From the cell containing the given text, extract its center point as (x, y) coordinate. 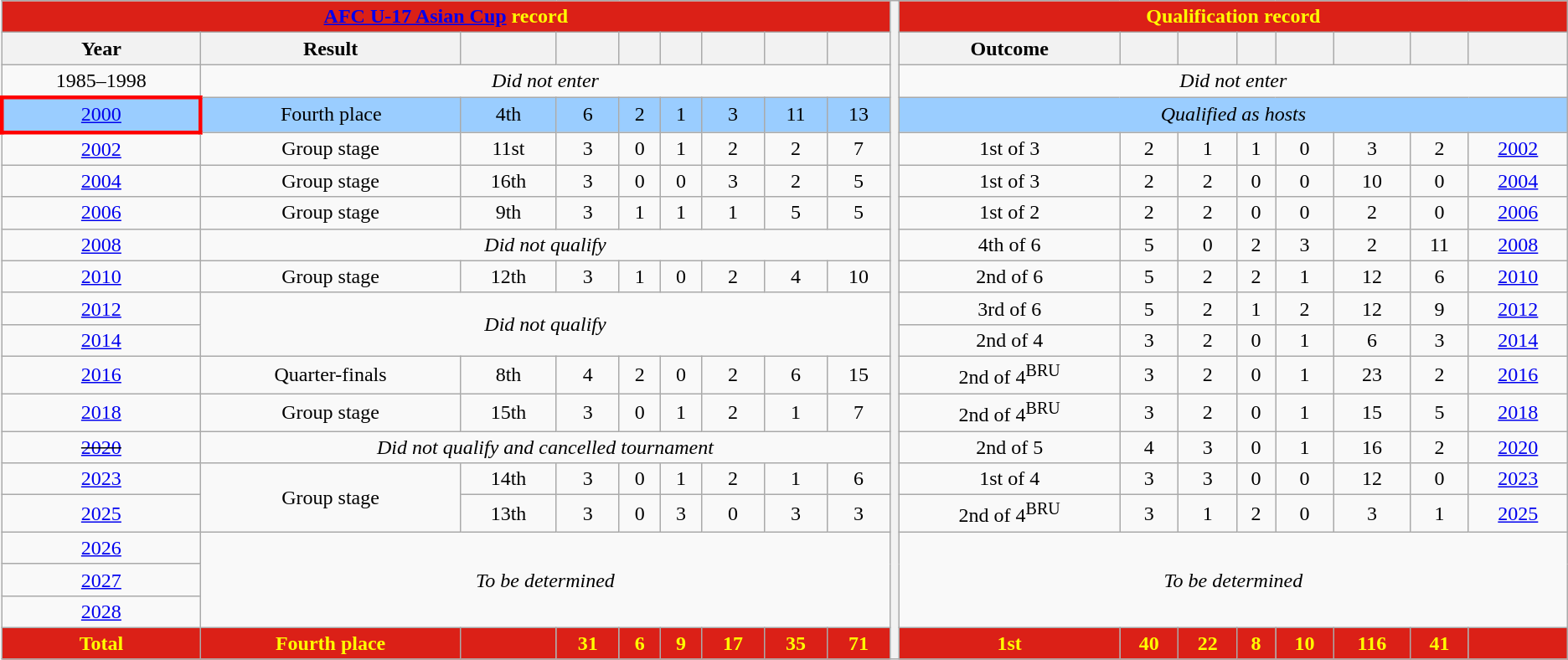
2028 (101, 611)
1st of 2 (1008, 213)
8th (509, 375)
AFC U-17 Asian Cup record (446, 17)
23 (1372, 375)
22 (1208, 643)
31 (588, 643)
2nd of 5 (1008, 447)
1985–1998 (101, 81)
4th of 6 (1008, 245)
Outcome (1008, 49)
16th (509, 181)
Year (101, 49)
1st of 4 (1008, 479)
71 (858, 643)
2nd of 4 (1008, 340)
9th (509, 213)
3rd of 6 (1008, 308)
2000 (101, 114)
11st (509, 149)
4th (509, 114)
8 (1256, 643)
17 (734, 643)
Did not qualify and cancelled tournament (546, 447)
14th (509, 479)
41 (1440, 643)
Quarter-finals (331, 375)
Total (101, 643)
Result (331, 49)
2027 (101, 580)
2026 (101, 548)
Qualified as hosts (1233, 114)
13 (858, 114)
15th (509, 412)
1st (1008, 643)
116 (1372, 643)
40 (1149, 643)
Qualification record (1233, 17)
12th (509, 276)
35 (796, 643)
16 (1372, 447)
13th (509, 514)
2nd of 6 (1008, 276)
